From the cell containing the given text, extract its center point as [X, Y] coordinate. 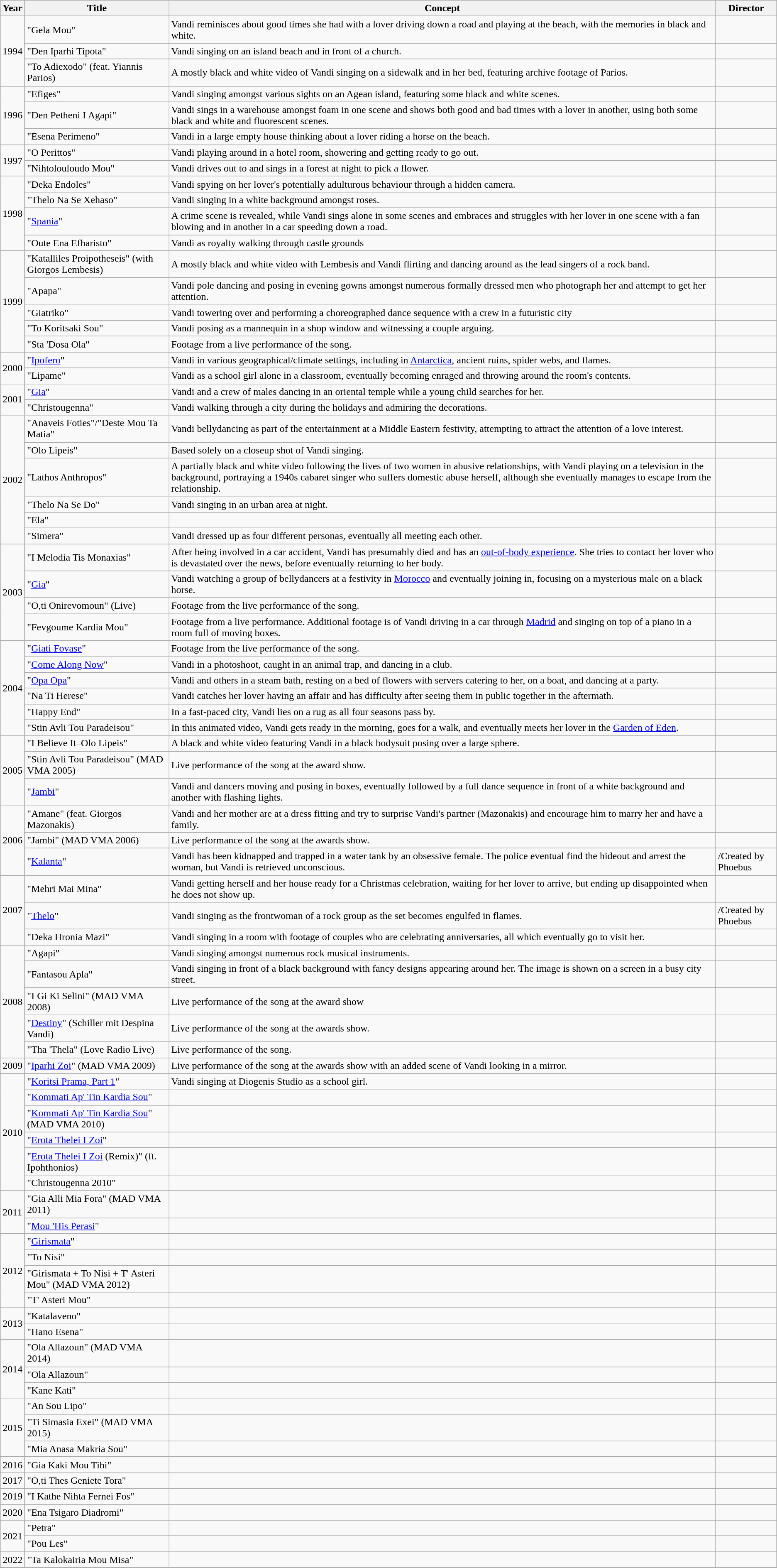
"Fantasou Apla" [97, 974]
"Ena Tsigaro Diadromi" [97, 1512]
Title [97, 8]
"I Melodia Tis Monaxias" [97, 557]
Live performance of the song at the award show. [442, 765]
2000 [12, 368]
1998 [12, 213]
"Agapi" [97, 953]
2019 [12, 1496]
2014 [12, 1369]
"Koritsi Prama, Part 1" [97, 1081]
Director [746, 8]
"Come Along Now" [97, 664]
Vandi and a crew of males dancing in an oriental temple while a young child searches for her. [442, 392]
2004 [12, 688]
"Apapa" [97, 292]
"Girismata" [97, 1242]
"Ola Allazoun" [97, 1374]
Vandi singing on an island beach and in front of a church. [442, 51]
"Christougenna" [97, 407]
2022 [12, 1560]
Vandi dressed up as four different personas, eventually all meeting each other. [442, 536]
Vandi as royalty walking through castle grounds [442, 243]
Vandi playing around in a hotel room, showering and getting ready to go out. [442, 152]
"Tha 'Thela" (Love Radio Live) [97, 1050]
"Oute Ena Efharisto" [97, 243]
"Ipofero" [97, 360]
"Petra" [97, 1528]
A mostly black and white video with Lembesis and Vandi flirting and dancing around as the lead singers of a rock band. [442, 264]
"Jambi" [97, 791]
"Christougenna 2010" [97, 1183]
"Esena Perimeno" [97, 137]
"Thelo Na Se Xehaso" [97, 200]
In a fast-paced city, Vandi lies on a rug as all four seasons pass by. [442, 712]
"Den Iparhi Tipota" [97, 51]
1997 [12, 160]
2009 [12, 1066]
"Destiny" (Schiller mit Despina Vandi) [97, 1028]
Concept [442, 8]
"Ela" [97, 520]
Vandi drives out to and sings in a forest at night to pick a flower. [442, 168]
"To Adiexodo" (feat. Yiannis Parios) [97, 72]
"T' Asteri Mou" [97, 1300]
Live performance of the song. [442, 1050]
"Amane" (feat. Giorgos Mazonakis) [97, 819]
Vandi in various geographical/climate settings, including in Antarctica, ancient ruins, spider webs, and flames. [442, 360]
Vandi singing at Diogenis Studio as a school girl. [442, 1081]
1996 [12, 115]
"Gia Kaki Mou Tihi" [97, 1465]
"To Koritsaki Sou" [97, 328]
2021 [12, 1536]
"Mehri Mai Mina" [97, 889]
"Deka Endoles" [97, 184]
"Simera" [97, 536]
"Kommati Ap' Tin Kardia Sou" (MAD VMA 2010) [97, 1119]
"Lipame" [97, 376]
"Happy End" [97, 712]
Based solely on a closeup shot of Vandi singing. [442, 450]
"Stin Avli Tou Paradeisou" [97, 728]
"Mou 'His Perasi" [97, 1225]
"Kalanta" [97, 861]
"Iparhi Zoi" (MAD VMA 2009) [97, 1066]
2003 [12, 592]
"Olo Lipeis" [97, 450]
"Hano Esena" [97, 1332]
"I Believe It–Olo Lipeis" [97, 743]
2011 [12, 1212]
"Erota Thelei I Zoi" [97, 1140]
"Giatriko" [97, 313]
2012 [12, 1271]
2007 [12, 910]
A mostly black and white video of Vandi singing on a sidewalk and in her bed, featuring archive footage of Parios. [442, 72]
"Nihtolouloudo Mou" [97, 168]
"O,ti Onirevomoun" (Live) [97, 606]
Vandi posing as a mannequin in a shop window and witnessing a couple arguing. [442, 328]
"Mia Anasa Makria Sou" [97, 1449]
2013 [12, 1324]
"Spania" [97, 221]
Vandi as a school girl alone in a classroom, eventually becoming enraged and throwing around the room's contents. [442, 376]
Vandi bellydancing as part of the entertainment at a Middle Eastern festivity, attempting to attract the attention of a love interest. [442, 429]
"An Sou Lipo" [97, 1406]
"Kommati Ap' Tin Kardia Sou" [97, 1097]
"Erota Thelei I Zoi (Remix)" (ft. Ipohthonios) [97, 1161]
"To Nisi" [97, 1257]
"Gela Mou" [97, 30]
Vandi singing amongst various sights on an Agean island, featuring some black and white scenes. [442, 94]
2017 [12, 1480]
2005 [12, 770]
Vandi pole dancing and posing in evening gowns amongst numerous formally dressed men who photograph her and attempt to get her attention. [442, 292]
Vandi singing in front of a black background with fancy designs appearing around her. The image is shown on a screen in a busy city street. [442, 974]
"Katalliles Proipotheseis" (with Giorgos Lembesis) [97, 264]
2015 [12, 1428]
"Ti Simasia Exei" (MAD VMA 2015) [97, 1428]
Vandi catches her lover having an affair and has difficulty after seeing them in public together in the aftermath. [442, 696]
Vandi singing as the frontwoman of a rock group as the set becomes engulfed in flames. [442, 916]
1999 [12, 301]
Vandi and others in a steam bath, resting on a bed of flowers with servers catering to her, on a boat, and dancing at a party. [442, 680]
Year [12, 8]
Vandi spying on her lover's potentially adulturous behaviour through a hidden camera. [442, 184]
Vandi towering over and performing a choreographed dance sequence with a crew in a futuristic city [442, 313]
Live performance of the song at the award show [442, 1002]
Vandi singing in an urban area at night. [442, 504]
"Pou Les" [97, 1544]
"Sta 'Dosa Ola" [97, 344]
2006 [12, 840]
"I Gi Ki Selini" (MAD VMA 2008) [97, 1002]
2016 [12, 1465]
Live performance of the song at the awards show with an added scene of Vandi looking in a mirror. [442, 1066]
1994 [12, 51]
"Opa Opa" [97, 680]
2010 [12, 1132]
Footage from a live performance of the song. [442, 344]
"Girismata + To Nisi + T' Asteri Mou" (MAD VMA 2012) [97, 1279]
"O,ti Thes Geniete Tora" [97, 1480]
Vandi reminisces about good times she had with a lover driving down a road and playing at the beach, with the memories in black and white. [442, 30]
"Gia Alli Mia Fora" (MAD VMA 2011) [97, 1204]
"Deka Hronia Mazi" [97, 937]
Vandi singing amongst numerous rock musical instruments. [442, 953]
"Thelo" [97, 916]
"Katalaveno" [97, 1316]
"Jambi" (MAD VMA 2006) [97, 840]
Vandi and her mother are at a dress fitting and try to surprise Vandi's partner (Mazonakis) and encourage him to marry her and have a family. [442, 819]
Vandi walking through a city during the holidays and admiring the decorations. [442, 407]
Vandi singing in a white background amongst roses. [442, 200]
Vandi in a large empty house thinking about a lover riding a horse on the beach. [442, 137]
"I Kathe Nihta Fernei Fos" [97, 1496]
Vandi in a photoshoot, caught in an animal trap, and dancing in a club. [442, 664]
"Lathos Anthropos" [97, 477]
"Stin Avli Tou Paradeisou" (MAD VMA 2005) [97, 765]
"Ta Kalokairia Mou Misa" [97, 1560]
In this animated video, Vandi gets ready in the morning, goes for a walk, and eventually meets her lover in the Garden of Eden. [442, 728]
"Na Ti Herese" [97, 696]
2002 [12, 479]
"Ola Allazoun" (MAD VMA 2014) [97, 1353]
"Efiges" [97, 94]
Vandi singing in a room with footage of couples who are celebrating anniversaries, all which eventually go to visit her. [442, 937]
A black and white video featuring Vandi in a black bodysuit posing over a large sphere. [442, 743]
Vandi watching a group of bellydancers at a festivity in Morocco and eventually joining in, focusing on a mysterious male on a black horse. [442, 585]
"Thelo Na Se Do" [97, 504]
"Kane Kati" [97, 1390]
"Den Petheni I Agapi" [97, 115]
"Anaveis Foties"/"Deste Mou Ta Matia" [97, 429]
"O Perittos" [97, 152]
"Fevgoume Kardia Mou" [97, 627]
2001 [12, 399]
"Giati Fovase" [97, 649]
2020 [12, 1512]
2008 [12, 1002]
